Capture the cell that displays the provided text and extract its (X, Y) central coordinate. 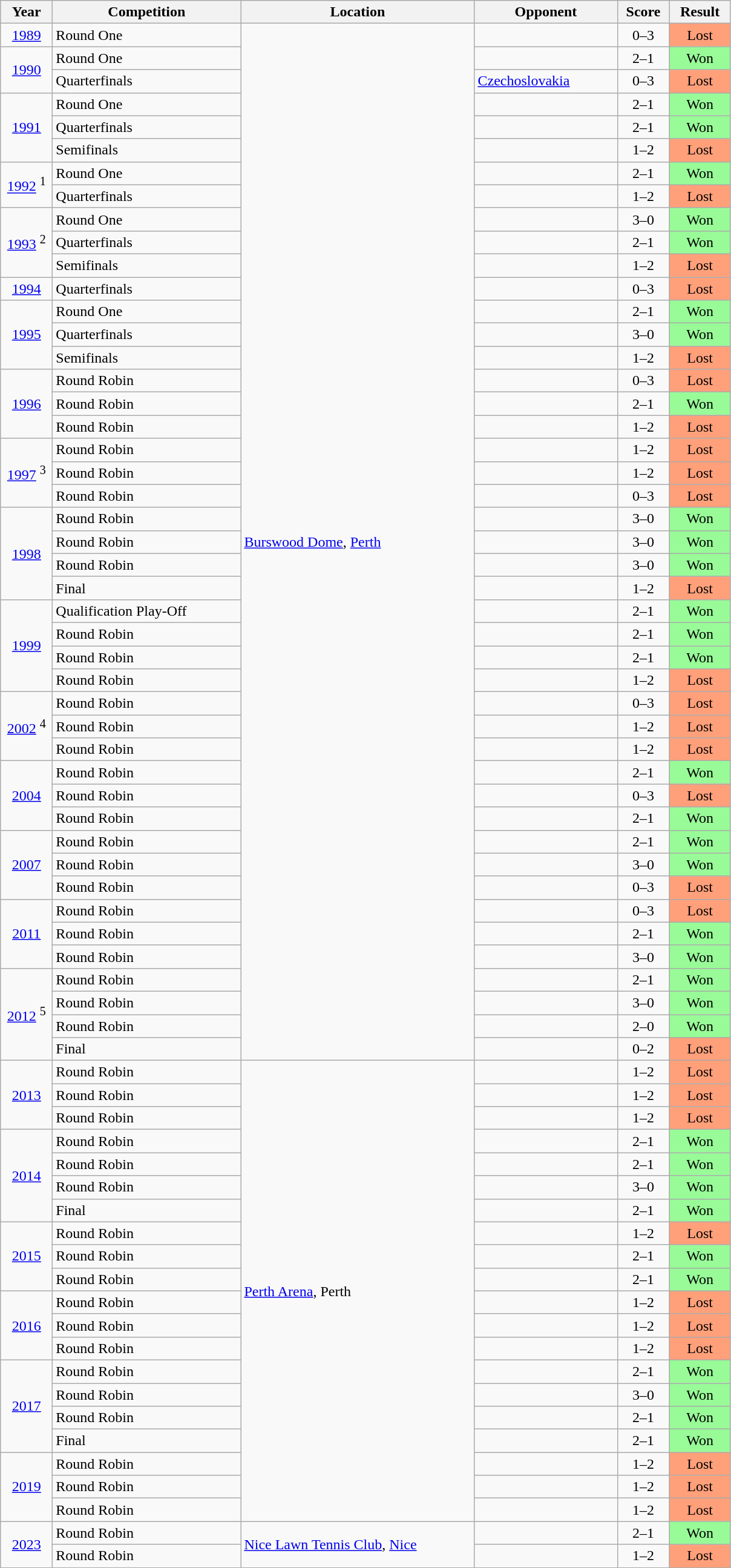
1994 (27, 289)
Czechoslovakia (546, 81)
1993 2 (27, 242)
2–0 (643, 1026)
Perth Arena, Perth (358, 1291)
Location (358, 12)
1999 (27, 645)
1989 (27, 35)
2017 (27, 1406)
1997 3 (27, 473)
1998 (27, 553)
2023 (27, 1544)
2014 (27, 1176)
2007 (27, 865)
Competition (146, 12)
2002 4 (27, 726)
2016 (27, 1325)
Result (700, 12)
Nice Lawn Tennis Club, Nice (358, 1544)
1995 (27, 335)
1990 (27, 70)
1992 1 (27, 185)
Burswood Dome, Perth (358, 542)
Year (27, 12)
0–2 (643, 1049)
Score (643, 12)
2015 (27, 1256)
2004 (27, 796)
2011 (27, 934)
2013 (27, 1095)
Opponent (546, 12)
2019 (27, 1487)
Qualification Play-Off (146, 611)
1991 (27, 127)
2012 5 (27, 1014)
1996 (27, 404)
